Return (X, Y) of the center of cell containing provided text 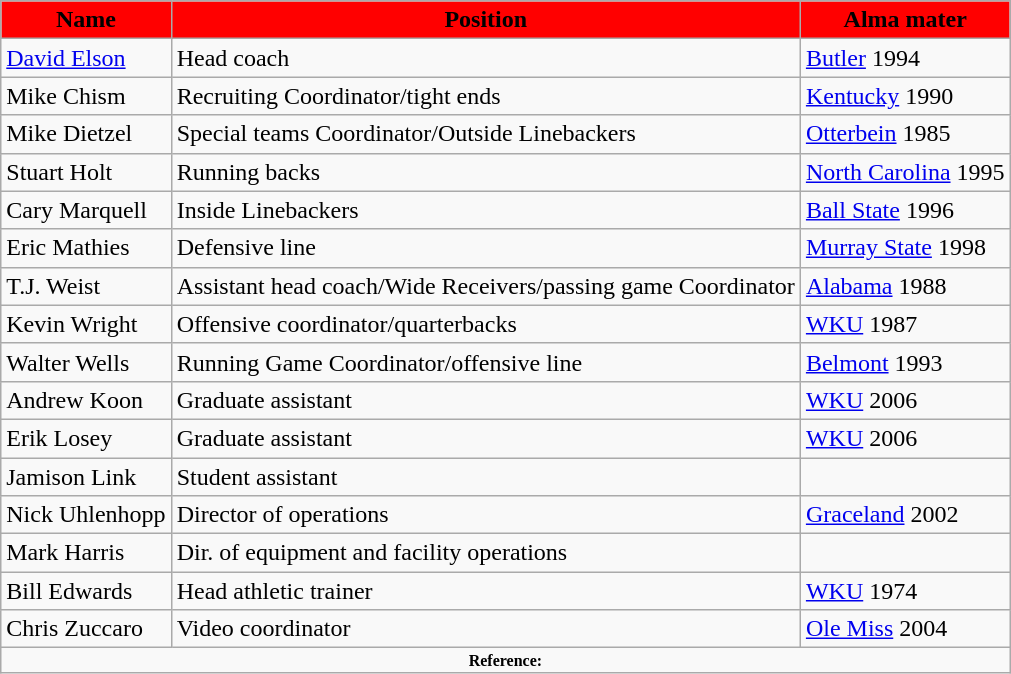
Ball State 1996 (905, 210)
Butler 1994 (905, 58)
WKU 1974 (905, 591)
Mike Dietzel (86, 134)
Walter Wells (86, 362)
Position (486, 20)
Otterbein 1985 (905, 134)
Head coach (486, 58)
Nick Uhlenhopp (86, 515)
Director of operations (486, 515)
Ole Miss 2004 (905, 629)
Reference: (506, 660)
Defensive line (486, 248)
Eric Mathies (86, 248)
Running backs (486, 172)
Mike Chism (86, 96)
Dir. of equipment and facility operations (486, 553)
Inside Linebackers (486, 210)
Jamison Link (86, 477)
Murray State 1998 (905, 248)
Special teams Coordinator/Outside Linebackers (486, 134)
Graceland 2002 (905, 515)
North Carolina 1995 (905, 172)
Kentucky 1990 (905, 96)
Belmont 1993 (905, 362)
Andrew Koon (86, 400)
Alabama 1988 (905, 286)
Running Game Coordinator/offensive line (486, 362)
WKU 1987 (905, 324)
Cary Marquell (86, 210)
Head athletic trainer (486, 591)
Kevin Wright (86, 324)
Recruiting Coordinator/tight ends (486, 96)
Assistant head coach/Wide Receivers/passing game Coordinator (486, 286)
Offensive coordinator/quarterbacks (486, 324)
Student assistant (486, 477)
Alma mater (905, 20)
Name (86, 20)
Stuart Holt (86, 172)
Chris Zuccaro (86, 629)
T.J. Weist (86, 286)
Bill Edwards (86, 591)
David Elson (86, 58)
Erik Losey (86, 438)
Mark Harris (86, 553)
Video coordinator (486, 629)
